Detect which cell encompasses the target text, then output its (x, y) center coordinate. 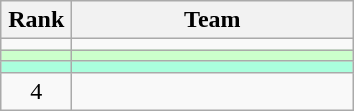
4 (36, 91)
Rank (36, 20)
Team (212, 20)
